Extract the [x, y] coordinate from the center of the cell holding the provided text.  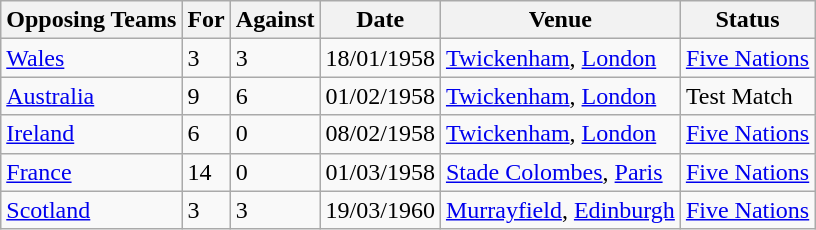
For [206, 20]
Ireland [92, 134]
19/03/1960 [380, 210]
18/01/1958 [380, 58]
Australia [92, 96]
Wales [92, 58]
Venue [560, 20]
Opposing Teams [92, 20]
9 [206, 96]
Murrayfield, Edinburgh [560, 210]
Status [747, 20]
14 [206, 172]
01/03/1958 [380, 172]
France [92, 172]
Date [380, 20]
Test Match [747, 96]
01/02/1958 [380, 96]
Stade Colombes, Paris [560, 172]
Against [275, 20]
08/02/1958 [380, 134]
Scotland [92, 210]
